Find where the given text appears and provide that cell's center as (x, y) coordinate. 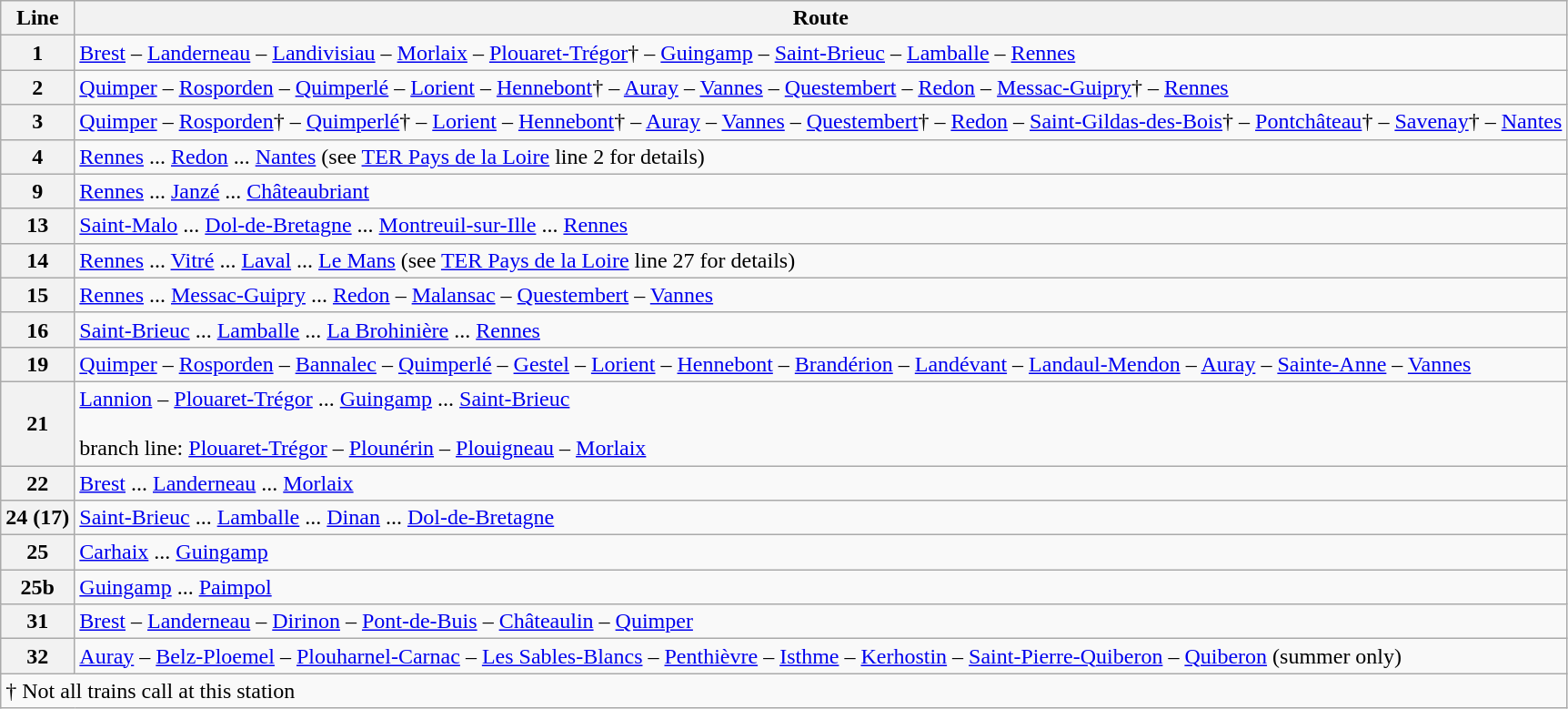
Rennes ... Vitré ... Laval ... Le Mans (see TER Pays de la Loire line 27 for details) (820, 260)
25 (38, 552)
† Not all trains call at this station (784, 691)
9 (38, 191)
Saint-Malo ... Dol-de-Bretagne ... Montreuil-sur-Ille ... Rennes (820, 226)
Brest – Landerneau – Dirinon – Pont-de-Buis – Châteaulin – Quimper (820, 622)
Saint-Brieuc ... Lamballe ... La Brohinière ... Rennes (820, 329)
Lannion – Plouaret-Trégor ... Guingamp ... Saint-Brieucbranch line: Plouaret-Trégor – Plounérin – Plouigneau – Morlaix (820, 423)
1 (38, 53)
4 (38, 157)
14 (38, 260)
Brest ... Landerneau ... Morlaix (820, 483)
Guingamp ... Paimpol (820, 587)
Quimper – Rosporden – Bannalec – Quimperlé – Gestel – Lorient – Hennebont – Brandérion – Landévant – Landaul-Mendon – Auray – Sainte-Anne – Vannes (820, 364)
Quimper – Rosporden – Quimperlé – Lorient – Hennebont† – Auray – Vannes – Questembert – Redon – Messac-Guipry† – Rennes (820, 87)
16 (38, 329)
13 (38, 226)
Carhaix ... Guingamp (820, 552)
22 (38, 483)
25b (38, 587)
Route (820, 18)
Rennes ... Redon ... Nantes (see TER Pays de la Loire line 2 for details) (820, 157)
24 (17) (38, 518)
15 (38, 295)
Brest – Landerneau – Landivisiau – Morlaix – Plouaret-Trégor† – Guingamp – Saint-Brieuc – Lamballe – Rennes (820, 53)
Saint-Brieuc ... Lamballe ... Dinan ... Dol-de-Bretagne (820, 518)
Line (38, 18)
31 (38, 622)
32 (38, 656)
Rennes ... Messac-Guipry ... Redon – Malansac – Questembert – Vannes (820, 295)
Rennes ... Janzé ... Châteaubriant (820, 191)
2 (38, 87)
21 (38, 423)
3 (38, 122)
Auray – Belz-Ploemel – Plouharnel-Carnac – Les Sables-Blancs – Penthièvre – Isthme – Kerhostin – Saint-Pierre-Quiberon – Quiberon (summer only) (820, 656)
19 (38, 364)
